Return [x, y] of the center of cell containing provided text 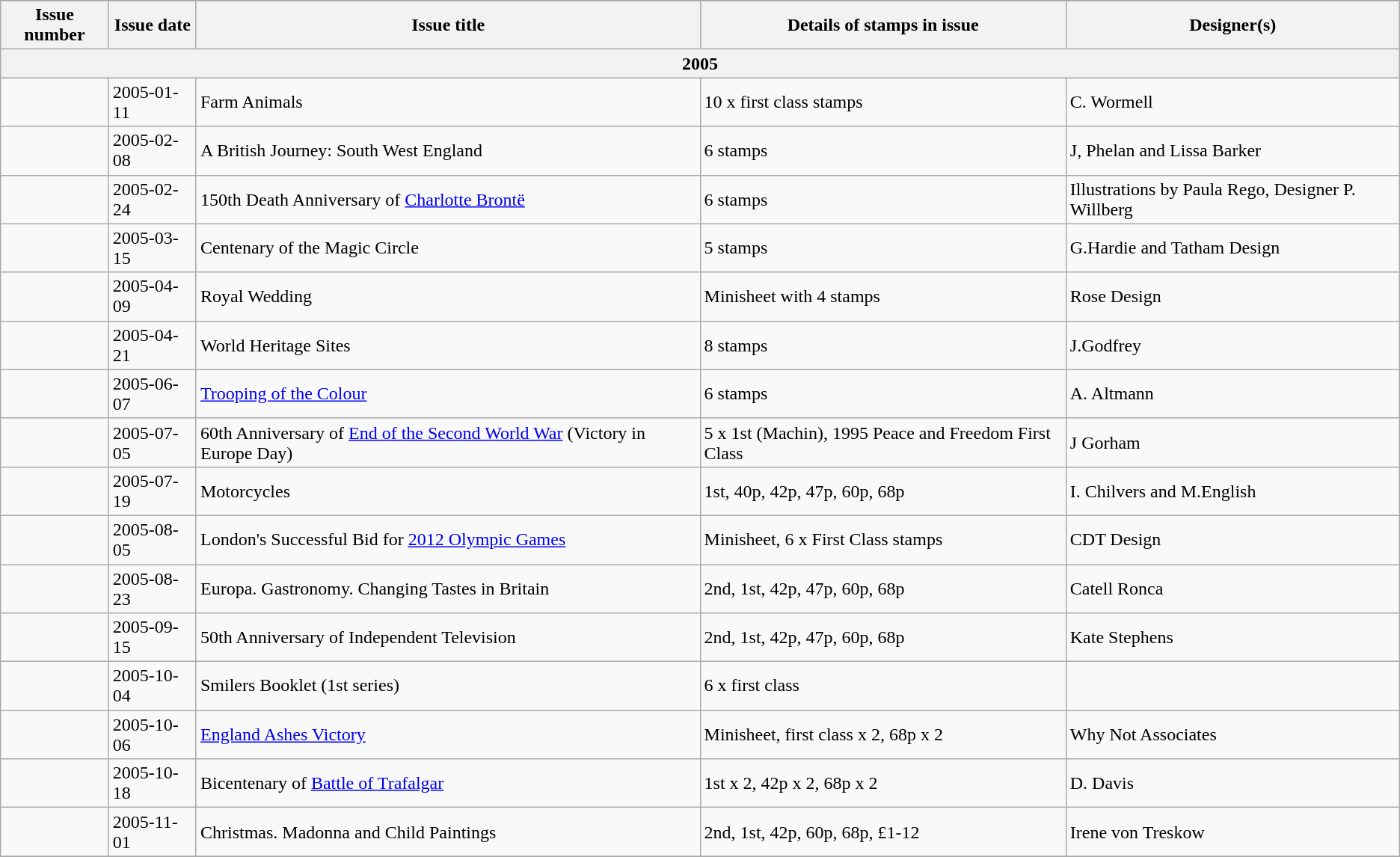
Designer(s) [1232, 25]
2005-07-05 [153, 443]
J Gorham [1232, 443]
2005-08-05 [153, 540]
5 stamps [882, 248]
Details of stamps in issue [882, 25]
Royal Wedding [448, 296]
8 stamps [882, 345]
G.Hardie and Tatham Design [1232, 248]
Europa. Gastronomy. Changing Tastes in Britain [448, 588]
Minisheet, first class x 2, 68p x 2 [882, 734]
150th Death Anniversary of Charlotte Brontë [448, 199]
6 x first class [882, 686]
2005-04-09 [153, 296]
Minisheet, 6 x First Class stamps [882, 540]
Trooping of the Colour [448, 393]
2005-09-15 [153, 637]
2005-08-23 [153, 588]
Irene von Treskow [1232, 832]
D. Davis [1232, 784]
Issue title [448, 25]
I. Chilvers and M.English [1232, 491]
50th Anniversary of Independent Television [448, 637]
England Ashes Victory [448, 734]
2005-02-08 [153, 151]
2005-07-19 [153, 491]
A British Journey: South West England [448, 151]
Kate Stephens [1232, 637]
Centenary of the Magic Circle [448, 248]
Illustrations by Paula Rego, Designer P. Willberg [1232, 199]
Smilers Booklet (1st series) [448, 686]
Rose Design [1232, 296]
London's Successful Bid for 2012 Olympic Games [448, 540]
Farm Animals [448, 102]
CDT Design [1232, 540]
Issue date [153, 25]
2005-11-01 [153, 832]
C. Wormell [1232, 102]
World Heritage Sites [448, 345]
2005-06-07 [153, 393]
Catell Ronca [1232, 588]
2nd, 1st, 42p, 60p, 68p, £1-12 [882, 832]
2005-02-24 [153, 199]
2005-10-18 [153, 784]
J, Phelan and Lissa Barker [1232, 151]
5 x 1st (Machin), 1995 Peace and Freedom First Class [882, 443]
10 x first class stamps [882, 102]
2005-10-04 [153, 686]
Christmas. Madonna and Child Paintings [448, 832]
1st x 2, 42p x 2, 68p x 2 [882, 784]
2005 [700, 64]
60th Anniversary of End of the Second World War (Victory in Europe Day) [448, 443]
1st, 40p, 42p, 47p, 60p, 68p [882, 491]
2005-03-15 [153, 248]
Bicentenary of Battle of Trafalgar [448, 784]
A. Altmann [1232, 393]
2005-01-11 [153, 102]
Why Not Associates [1232, 734]
J.Godfrey [1232, 345]
Issue number [55, 25]
Motorcycles [448, 491]
2005-04-21 [153, 345]
Minisheet with 4 stamps [882, 296]
2005-10-06 [153, 734]
